Provide the [x, y] coordinate of the cell's center where the given text is located.  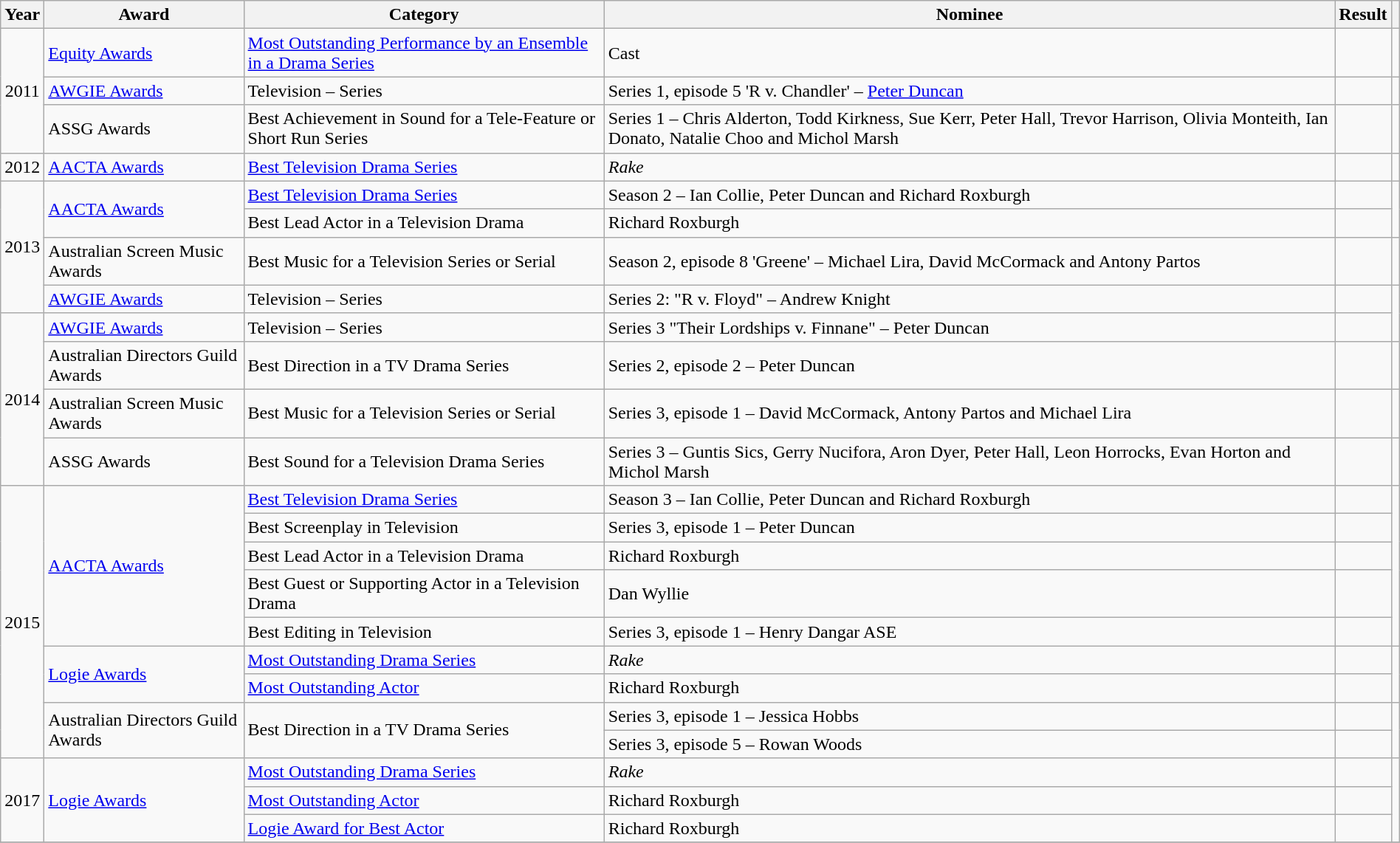
Series 1, episode 5 'R v. Chandler' – Peter Duncan [970, 91]
Best Editing in Television [424, 632]
Nominee [970, 15]
Award [144, 15]
Best Guest or Supporting Actor in a Television Drama [424, 593]
Series 3, episode 1 – Henry Dangar ASE [970, 632]
Season 2, episode 8 'Greene' – Michael Lira, David McCormack and Antony Partos [970, 261]
Category [424, 15]
Result [1363, 15]
Best Sound for a Television Drama Series [424, 461]
Equity Awards [144, 53]
Best Achievement in Sound for a Tele-Feature or Short Run Series [424, 128]
Series 2: "R v. Floyd" – Andrew Knight [970, 299]
Series 2, episode 2 – Peter Duncan [970, 365]
2013 [22, 247]
Season 2 – Ian Collie, Peter Duncan and Richard Roxburgh [970, 195]
Season 3 – Ian Collie, Peter Duncan and Richard Roxburgh [970, 500]
Dan Wyllie [970, 593]
Year [22, 15]
2015 [22, 622]
Logie Award for Best Actor [424, 828]
Most Outstanding Performance by an Ensemble in a Drama Series [424, 53]
2011 [22, 91]
Series 3, episode 1 – Jessica Hobbs [970, 716]
Series 3 "Their Lordships v. Finnane" – Peter Duncan [970, 327]
Best Screenplay in Television [424, 528]
Series 3, episode 1 – Peter Duncan [970, 528]
2012 [22, 167]
Series 3 – Guntis Sics, Gerry Nucifora, Aron Dyer, Peter Hall, Leon Horrocks, Evan Horton and Michol Marsh [970, 461]
2014 [22, 399]
2017 [22, 800]
Series 3, episode 5 – Rowan Woods [970, 744]
Series 3, episode 1 – David McCormack, Antony Partos and Michael Lira [970, 413]
Cast [970, 53]
Series 1 – Chris Alderton, Todd Kirkness, Sue Kerr, Peter Hall, Trevor Harrison, Olivia Monteith, Ian Donato, Natalie Choo and Michol Marsh [970, 128]
